Determine the (X, Y) coordinate at the center of the cell enclosing the given text.  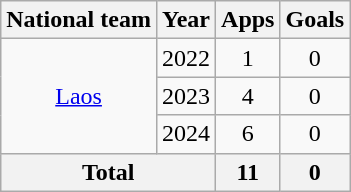
2024 (186, 134)
Goals (315, 20)
6 (248, 134)
Laos (79, 96)
1 (248, 58)
National team (79, 20)
4 (248, 96)
Year (186, 20)
11 (248, 172)
2022 (186, 58)
Total (108, 172)
2023 (186, 96)
Apps (248, 20)
